Pinpoint the cell where the given text exists, returning its (X, Y) midpoint coordinate. 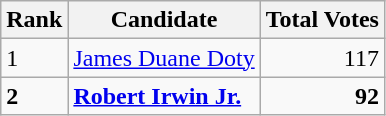
1 (34, 58)
Total Votes (322, 20)
117 (322, 58)
Candidate (164, 20)
Robert Irwin Jr. (164, 96)
92 (322, 96)
Rank (34, 20)
2 (34, 96)
James Duane Doty (164, 58)
